Return the (X, Y) coordinate for the center point of the cell that contains the specified text.  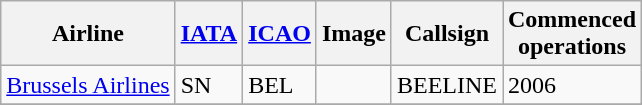
Image (354, 34)
Callsign (446, 34)
BEELINE (446, 85)
Commencedoperations (572, 34)
Brussels Airlines (88, 85)
SN (209, 85)
IATA (209, 34)
BEL (280, 85)
2006 (572, 85)
Airline (88, 34)
ICAO (280, 34)
